Provide the (X, Y) coordinate of the cell's center where the given text is located.  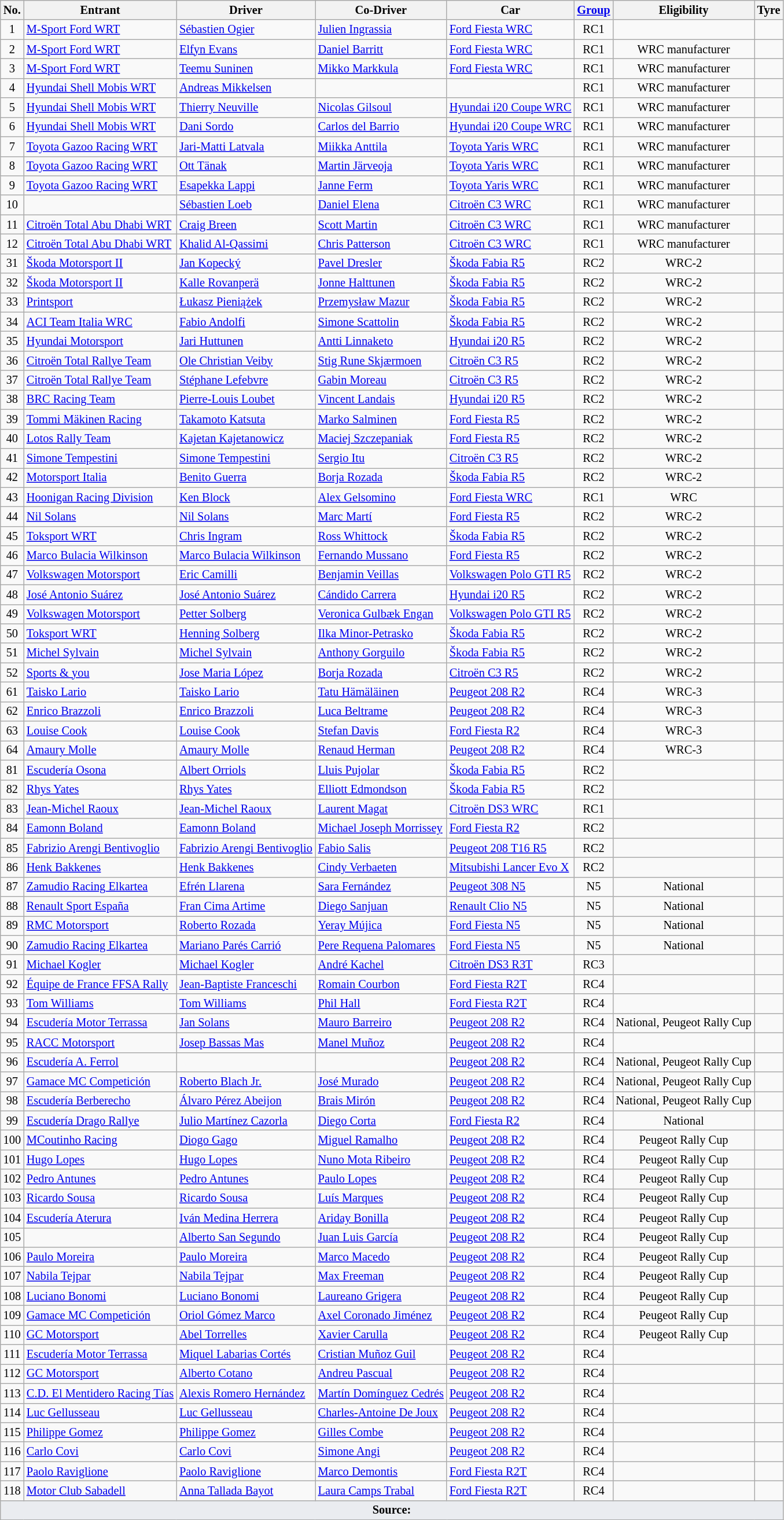
33 (12, 302)
Petter Solberg (246, 614)
Charles-Antoine De Joux (381, 1413)
RACC Motorsport (100, 1042)
64 (12, 750)
42 (12, 478)
Marco Demontis (381, 1471)
Alberto Cotano (246, 1374)
Laurent Magat (381, 809)
41 (12, 458)
92 (12, 984)
51 (12, 653)
Group (594, 10)
Phil Hall (381, 1004)
Eric Camilli (246, 575)
Ross Whittock (381, 536)
Gabin Moreau (381, 380)
Sébastien Ogier (246, 30)
Fernando Mussano (381, 556)
Renault Clio N5 (510, 906)
Sébastien Loeb (246, 205)
31 (12, 263)
Anna Tallada Bayot (246, 1490)
Motorsport Italia (100, 478)
39 (12, 419)
C.D. El Mentidero Racing Tías (100, 1393)
45 (12, 536)
Alex Gelsomino (381, 497)
Citroën DS3 R3T (510, 965)
Ken Block (246, 497)
Pierre-Louis Loubet (246, 399)
Tyre (769, 10)
Roberto Rozada (246, 926)
Eligibility (683, 10)
Martín Domínguez Cedrés (381, 1393)
BRC Racing Team (100, 399)
108 (12, 1296)
Chris Ingram (246, 536)
111 (12, 1354)
4 (12, 88)
93 (12, 1004)
Escudería Berberecho (100, 1101)
90 (12, 945)
Stig Rune Skjærmoen (381, 361)
81 (12, 770)
Peugeot 208 T16 R5 (510, 848)
Laureano Grigera (381, 1296)
1 (12, 30)
12 (12, 244)
José Murado (381, 1081)
Renaud Herman (381, 750)
Scott Martin (381, 225)
Diogo Gago (246, 1140)
Ole Christian Veiby (246, 361)
61 (12, 692)
MCoutinho Racing (100, 1140)
Équipe de France FFSA Rally (100, 984)
104 (12, 1218)
Mauro Barreiro (381, 1023)
Nicolas Gilsoul (381, 108)
Ilka Minor-Petrasko (381, 633)
Jan Kopecký (246, 263)
Pavel Dresler (381, 263)
Entrant (100, 10)
Julio Martínez Cazorla (246, 1121)
Kalle Rovanperä (246, 283)
Jari Huttunen (246, 341)
André Kachel (381, 965)
86 (12, 867)
Benito Guerra (246, 478)
Sports & you (100, 673)
Josep Bassas Mas (246, 1042)
Brais Mirón (381, 1101)
Romain Courbon (381, 984)
Albert Orriols (246, 770)
96 (12, 1062)
Hoonigan Racing Division (100, 497)
10 (12, 205)
Efrén Llarena (246, 887)
Renault Sport España (100, 906)
82 (12, 790)
6 (12, 127)
Esapekka Lappi (246, 185)
No. (12, 10)
Luís Marques (381, 1198)
106 (12, 1257)
85 (12, 848)
Elliott Edmondson (381, 790)
Iván Medina Herrera (246, 1218)
Michael Joseph Morrissey (381, 828)
Miguel Ramalho (381, 1140)
Daniel Barritt (381, 49)
Alberto San Segundo (246, 1238)
62 (12, 711)
Marko Salminen (381, 419)
Diego Sanjuan (381, 906)
Luca Beltrame (381, 711)
Sara Fernández (381, 887)
46 (12, 556)
Cristian Muñoz Guil (381, 1354)
114 (12, 1413)
Mikko Markkula (381, 68)
Maciej Szczepaniak (381, 439)
Alexis Romero Hernández (246, 1393)
Łukasz Pieniążek (246, 302)
Peugeot 308 N5 (510, 887)
35 (12, 341)
Veronica Gulbæk Engan (381, 614)
89 (12, 926)
Simone Scattolin (381, 322)
Marc Martí (381, 516)
Jari-Matti Latvala (246, 146)
Tatu Hämäläinen (381, 692)
Thierry Neuville (246, 108)
Cindy Verbaeten (381, 867)
94 (12, 1023)
Przemysław Mazur (381, 302)
Elfyn Evans (246, 49)
44 (12, 516)
Motor Club Sabadell (100, 1490)
Antti Linnaketo (381, 341)
Simone Angi (381, 1452)
Diego Corta (381, 1121)
38 (12, 399)
Julien Ingrassia (381, 30)
Laura Camps Trabal (381, 1490)
52 (12, 673)
47 (12, 575)
91 (12, 965)
Ott Tänak (246, 166)
110 (12, 1335)
Daniel Elena (381, 205)
99 (12, 1121)
Co-Driver (381, 10)
Anthony Gorguilo (381, 653)
Miikka Anttila (381, 146)
Lluis Pujolar (381, 770)
Álvaro Pérez Abeijon (246, 1101)
Source: (392, 1510)
Tommi Mäkinen Racing (100, 419)
Marco Macedo (381, 1257)
37 (12, 380)
Andreas Mikkelsen (246, 88)
116 (12, 1452)
Nuno Mota Ribeiro (381, 1159)
Jean-Baptiste Franceschi (246, 984)
Printsport (100, 302)
Escudería Drago Rallye (100, 1121)
Oriol Gómez Marco (246, 1315)
7 (12, 146)
115 (12, 1432)
Craig Breen (246, 225)
97 (12, 1081)
Juan Luis García (381, 1238)
Janne Ferm (381, 185)
RMC Motorsport (100, 926)
Benjamin Veillas (381, 575)
Kajetan Kajetanowicz (246, 439)
Fran Cima Artime (246, 906)
Khalid Al-Qassimi (246, 244)
11 (12, 225)
Miquel Labarias Cortés (246, 1354)
109 (12, 1315)
Hyundai Motorsport (100, 341)
Xavier Carulla (381, 1335)
32 (12, 283)
Stefan Davis (381, 731)
WRC (683, 497)
87 (12, 887)
Manel Muñoz (381, 1042)
98 (12, 1101)
83 (12, 809)
105 (12, 1238)
Abel Torrelles (246, 1335)
Axel Coronado Jiménez (381, 1315)
Paulo Lopes (381, 1179)
Yeray Mújica (381, 926)
Mariano Parés Carrió (246, 945)
ACI Team Italia WRC (100, 322)
112 (12, 1374)
Carlos del Barrio (381, 127)
101 (12, 1159)
Mitsubishi Lancer Evo X (510, 867)
Stéphane Lefebvre (246, 380)
5 (12, 108)
Chris Patterson (381, 244)
2 (12, 49)
8 (12, 166)
Dani Sordo (246, 127)
40 (12, 439)
Andreu Pascual (381, 1374)
Jonne Halttunen (381, 283)
102 (12, 1179)
3 (12, 68)
118 (12, 1490)
RC3 (594, 965)
Fabio Salis (381, 848)
107 (12, 1276)
Escudería Aterura (100, 1218)
88 (12, 906)
Takamoto Katsuta (246, 419)
117 (12, 1471)
Escudería Osona (100, 770)
Lotos Rally Team (100, 439)
Ariday Bonilla (381, 1218)
63 (12, 731)
Cándido Carrera (381, 594)
Car (510, 10)
49 (12, 614)
113 (12, 1393)
100 (12, 1140)
84 (12, 828)
Fabio Andolfi (246, 322)
Pere Requena Palomares (381, 945)
36 (12, 361)
Sergio Itu (381, 458)
Driver (246, 10)
95 (12, 1042)
103 (12, 1198)
50 (12, 633)
Vincent Landais (381, 399)
Roberto Blach Jr. (246, 1081)
Max Freeman (381, 1276)
43 (12, 497)
48 (12, 594)
Gilles Combe (381, 1432)
Teemu Suninen (246, 68)
Jose Maria López (246, 673)
Escudería A. Ferrol (100, 1062)
Henning Solberg (246, 633)
9 (12, 185)
Martin Järveoja (381, 166)
34 (12, 322)
Citroën DS3 WRC (510, 809)
Jan Solans (246, 1023)
